Find where the given text appears and provide that cell's center as (x, y) coordinate. 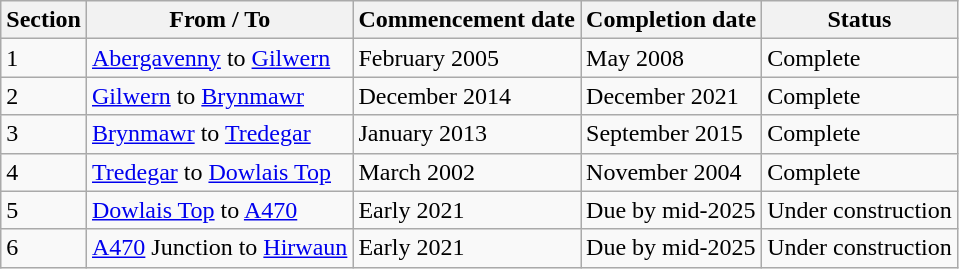
Commencement date (467, 20)
Completion date (672, 20)
Tredegar to Dowlais Top (219, 172)
March 2002 (467, 172)
2 (44, 96)
1 (44, 58)
A470 Junction to Hirwaun (219, 248)
November 2004 (672, 172)
From / To (219, 20)
5 (44, 210)
December 2021 (672, 96)
Brynmawr to Tredegar (219, 134)
Status (860, 20)
May 2008 (672, 58)
Gilwern to Brynmawr (219, 96)
January 2013 (467, 134)
February 2005 (467, 58)
September 2015 (672, 134)
Section (44, 20)
December 2014 (467, 96)
Dowlais Top to A470 (219, 210)
3 (44, 134)
Abergavenny to Gilwern (219, 58)
4 (44, 172)
6 (44, 248)
